Locate the cell with the specified text and output its (X, Y) center coordinate. 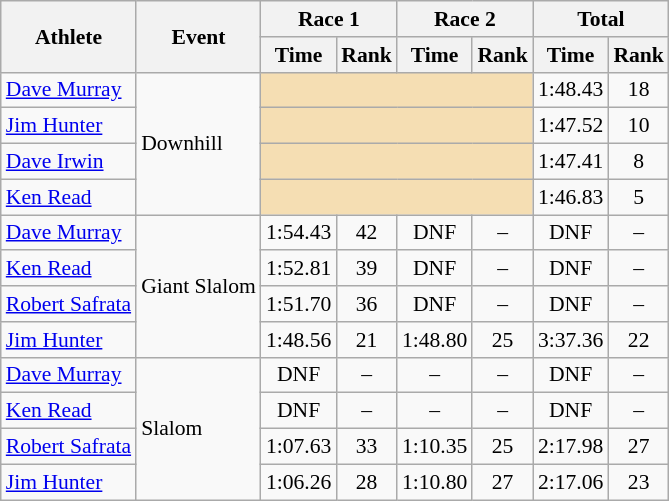
1:46.83 (570, 197)
1:48.56 (298, 340)
21 (366, 340)
1:48.80 (434, 340)
36 (366, 304)
2:17.06 (570, 482)
39 (366, 269)
1:07.63 (298, 447)
1:47.41 (570, 162)
1:48.43 (570, 90)
1:54.43 (298, 233)
3:37.36 (570, 340)
Race 2 (465, 19)
1:10.80 (434, 482)
18 (638, 90)
8 (638, 162)
22 (638, 340)
5 (638, 197)
Downhill (198, 143)
Total (601, 19)
Event (198, 36)
Race 1 (329, 19)
Giant Slalom (198, 286)
1:52.81 (298, 269)
1:10.35 (434, 447)
2:17.98 (570, 447)
23 (638, 482)
Slalom (198, 428)
1:51.70 (298, 304)
42 (366, 233)
1:47.52 (570, 126)
Dave Irwin (68, 162)
1:06.26 (298, 482)
28 (366, 482)
Athlete (68, 36)
33 (366, 447)
10 (638, 126)
